Return (X, Y) of the center of cell containing provided text 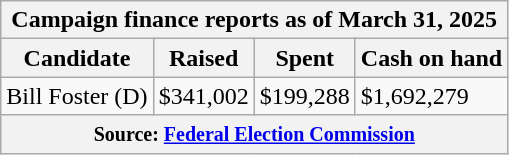
Raised (204, 58)
$341,002 (204, 96)
Candidate (77, 58)
Spent (304, 58)
$1,692,279 (431, 96)
Bill Foster (D) (77, 96)
Cash on hand (431, 58)
Campaign finance reports as of March 31, 2025 (254, 20)
Source: Federal Election Commission (254, 134)
$199,288 (304, 96)
